Search for the cell housing the specified text and yield its [X, Y] center coordinate. 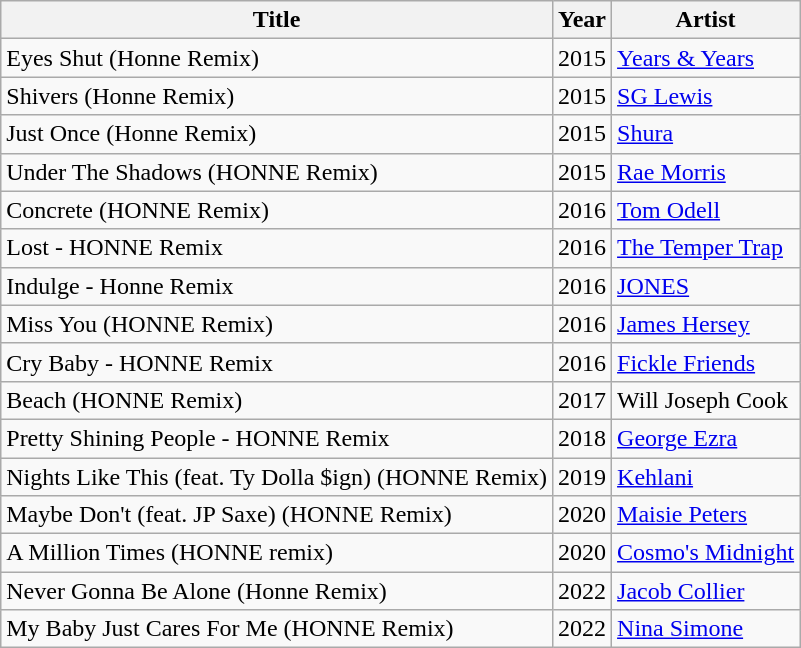
Just Once (Honne Remix) [277, 134]
2017 [582, 400]
Years & Years [706, 58]
George Ezra [706, 438]
Title [277, 20]
Tom Odell [706, 210]
Cry Baby - HONNE Remix [277, 362]
Lost - HONNE Remix [277, 248]
A Million Times (HONNE remix) [277, 553]
2018 [582, 438]
Miss You (HONNE Remix) [277, 324]
Under The Shadows (HONNE Remix) [277, 172]
JONES [706, 286]
Rae Morris [706, 172]
Cosmo's Midnight [706, 553]
My Baby Just Cares For Me (HONNE Remix) [277, 629]
Eyes Shut (Honne Remix) [277, 58]
Artist [706, 20]
Concrete (HONNE Remix) [277, 210]
Nights Like This (feat. Ty Dolla $ign) (HONNE Remix) [277, 477]
Shura [706, 134]
Nina Simone [706, 629]
Maybe Don't (feat. JP Saxe) (HONNE Remix) [277, 515]
Jacob Collier [706, 591]
Kehlani [706, 477]
Beach (HONNE Remix) [277, 400]
Year [582, 20]
Maisie Peters [706, 515]
Indulge - Honne Remix [277, 286]
SG Lewis [706, 96]
Pretty Shining People - HONNE Remix [277, 438]
Will Joseph Cook [706, 400]
The Temper Trap [706, 248]
2019 [582, 477]
Never Gonna Be Alone (Honne Remix) [277, 591]
Fickle Friends [706, 362]
Shivers (Honne Remix) [277, 96]
James Hersey [706, 324]
